Output the [X, Y] coordinate of the center of the cell containing the given text.  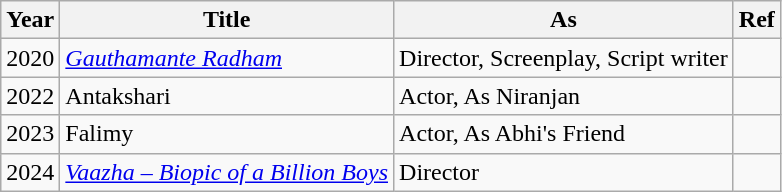
Title [227, 20]
Director, Screenplay, Script writer [564, 58]
Vaazha – Biopic of a Billion Boys [227, 172]
2022 [30, 96]
Antakshari [227, 96]
As [564, 20]
Year [30, 20]
2020 [30, 58]
Ref [756, 20]
2024 [30, 172]
Actor, As Abhi's Friend [564, 134]
Gauthamante Radham [227, 58]
Actor, As Niranjan [564, 96]
Falimy [227, 134]
Director [564, 172]
2023 [30, 134]
